Return the (x, y) coordinate for the center point of the cell that contains the specified text.  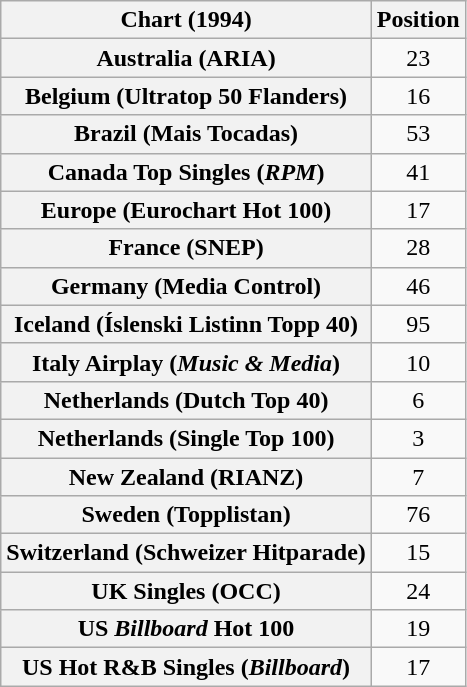
95 (418, 324)
Chart (1994) (186, 20)
7 (418, 477)
Germany (Media Control) (186, 286)
Canada Top Singles (RPM) (186, 172)
16 (418, 96)
15 (418, 553)
24 (418, 591)
Sweden (Topplistan) (186, 515)
New Zealand (RIANZ) (186, 477)
3 (418, 438)
6 (418, 400)
US Billboard Hot 100 (186, 629)
Italy Airplay (Music & Media) (186, 362)
UK Singles (OCC) (186, 591)
28 (418, 248)
46 (418, 286)
41 (418, 172)
19 (418, 629)
23 (418, 58)
Europe (Eurochart Hot 100) (186, 210)
53 (418, 134)
Brazil (Mais Tocadas) (186, 134)
US Hot R&B Singles (Billboard) (186, 667)
10 (418, 362)
Iceland (Íslenski Listinn Topp 40) (186, 324)
Belgium (Ultratop 50 Flanders) (186, 96)
Position (418, 20)
Netherlands (Dutch Top 40) (186, 400)
Australia (ARIA) (186, 58)
Netherlands (Single Top 100) (186, 438)
Switzerland (Schweizer Hitparade) (186, 553)
France (SNEP) (186, 248)
76 (418, 515)
